Return [X, Y] of the center of cell containing provided text 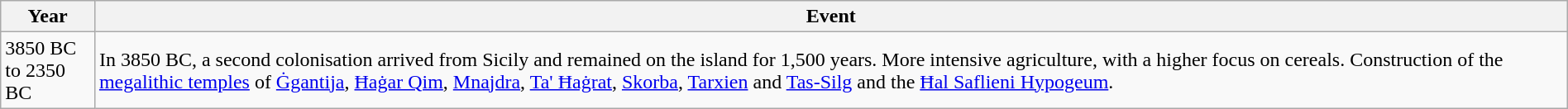
Year [48, 17]
3850 BC to 2350 BC [48, 70]
Event [830, 17]
